Return the [x, y] coordinate for the center point of the cell that contains the specified text.  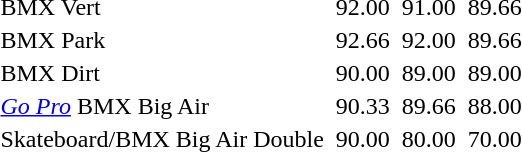
89.00 [428, 73]
90.33 [362, 106]
89.66 [428, 106]
90.00 [362, 73]
92.66 [362, 40]
92.00 [428, 40]
